Output the (X, Y) coordinate of the center of the cell containing the given text.  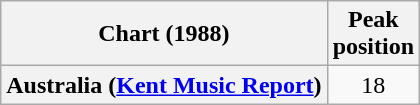
Chart (1988) (164, 34)
Australia (Kent Music Report) (164, 85)
18 (373, 85)
Peakposition (373, 34)
